Provide the (X, Y) coordinate of the cell's center where the given text is located.  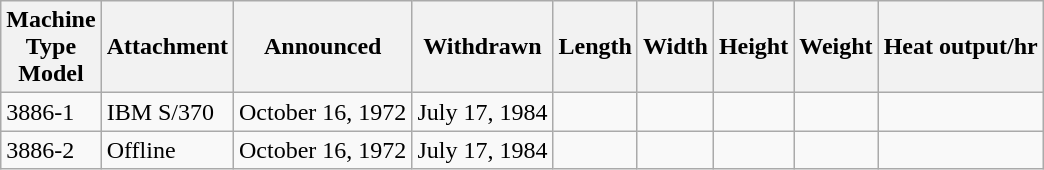
Offline (167, 150)
Length (595, 47)
Width (675, 47)
Announced (323, 47)
Attachment (167, 47)
3886-2 (51, 150)
MachineTypeModel (51, 47)
IBM S/370 (167, 112)
Heat output/hr (960, 47)
Withdrawn (482, 47)
Height (753, 47)
3886-1 (51, 112)
Weight (836, 47)
